Determine the (X, Y) coordinate at the center of the cell enclosing the given text.  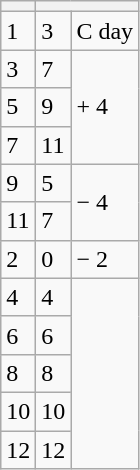
C day (105, 31)
− 4 (105, 202)
2 (18, 259)
0 (54, 259)
+ 4 (105, 107)
1 (18, 31)
− 2 (105, 259)
